Identify which cell holds the provided text, then report its [X, Y] central coordinate. 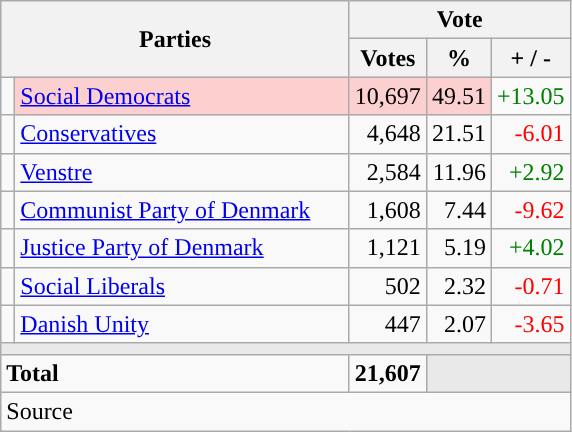
49.51 [458, 96]
7.44 [458, 210]
+2.92 [530, 172]
Social Democrats [182, 96]
+13.05 [530, 96]
Total [176, 373]
Justice Party of Denmark [182, 248]
+4.02 [530, 248]
Venstre [182, 172]
11.96 [458, 172]
-0.71 [530, 286]
-6.01 [530, 134]
1,608 [388, 210]
2.07 [458, 324]
2.32 [458, 286]
2,584 [388, 172]
21,607 [388, 373]
Danish Unity [182, 324]
Parties [176, 39]
1,121 [388, 248]
-9.62 [530, 210]
Source [286, 411]
-3.65 [530, 324]
+ / - [530, 58]
21.51 [458, 134]
% [458, 58]
4,648 [388, 134]
10,697 [388, 96]
Communist Party of Denmark [182, 210]
Social Liberals [182, 286]
Conservatives [182, 134]
502 [388, 286]
Vote [460, 20]
447 [388, 324]
5.19 [458, 248]
Votes [388, 58]
